Return the [X, Y] coordinate for the center point of the cell that contains the specified text.  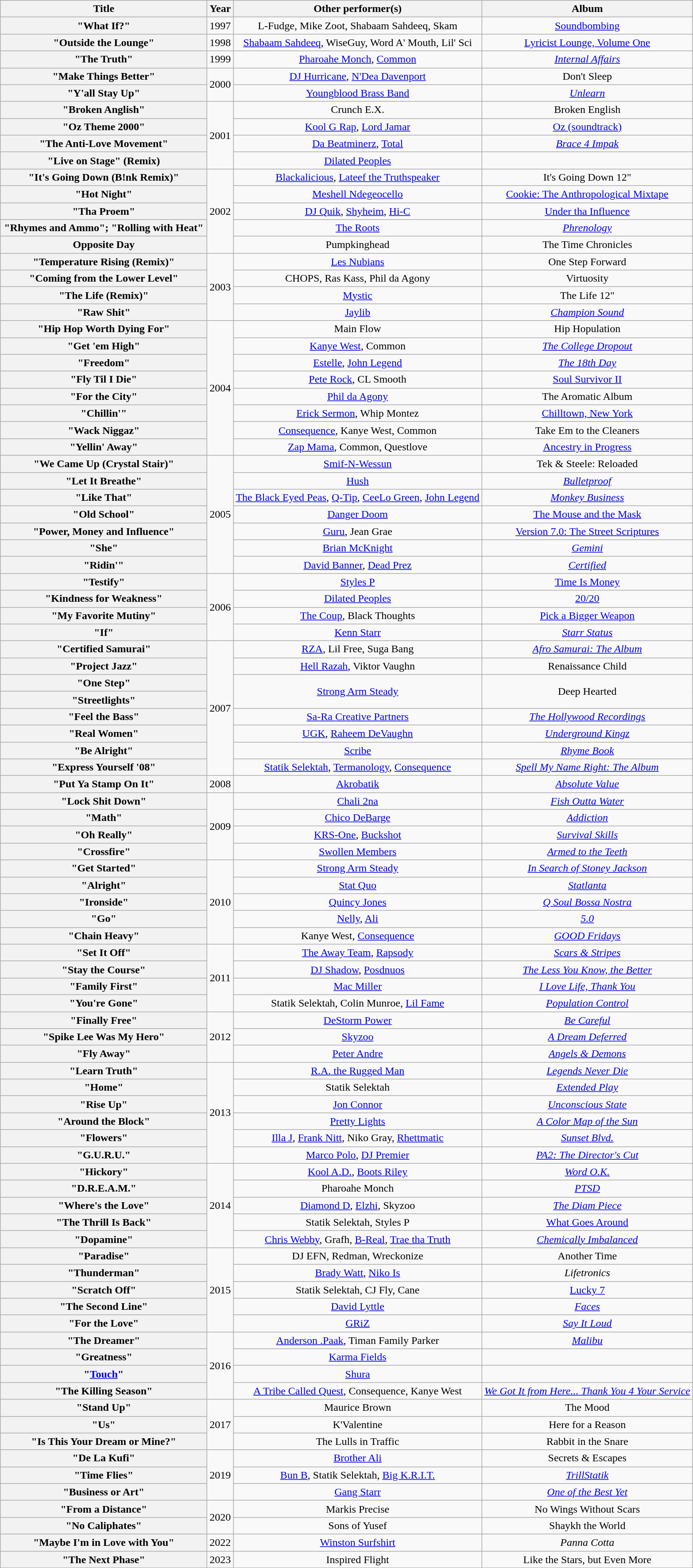
The Lulls in Traffic [358, 1441]
Hell Razah, Viktor Vaughn [358, 666]
Under tha Influence [587, 211]
Sunset Blvd. [587, 1138]
Maurice Brown [358, 1408]
"Hip Hop Worth Dying For" [104, 329]
"It's Going Down (B!nk Remix)" [104, 177]
Sa-Ra Creative Partners [358, 716]
Hip Hopulation [587, 329]
Brady Watt, Niko Is [358, 1273]
Youngblood Brass Band [358, 93]
"Let It Breathe" [104, 480]
"The Next Phase" [104, 1559]
Oz (soundtrack) [587, 127]
Scars & Stripes [587, 952]
Pumpkinghead [358, 245]
DJ Shadow, Posdnuos [358, 969]
Winston Surfshirt [358, 1542]
Say It Loud [587, 1324]
Underground Kingz [587, 733]
"Lock Shit Down" [104, 801]
"Family First" [104, 986]
"Stand Up" [104, 1408]
2013 [221, 1113]
"Chain Heavy" [104, 936]
"D.R.E.A.M." [104, 1189]
Statlanta [587, 885]
Erick Sermon, Whip Montez [358, 413]
"Outside the Lounge" [104, 43]
The Life 12" [587, 295]
Shaykh the World [587, 1525]
Be Careful [587, 1020]
Akrobatik [358, 784]
Bun B, Statik Selektah, Big K.R.I.T. [358, 1475]
"Hot Night" [104, 194]
Phil da Agony [358, 396]
The Less You Know, the Better [587, 969]
2014 [221, 1205]
"The Dreamer" [104, 1340]
Skyzoo [358, 1037]
The Diam Piece [587, 1205]
"Us" [104, 1425]
Sons of Yusef [358, 1525]
Survival Skills [587, 835]
2004 [221, 388]
"Like That" [104, 498]
"G.U.R.U." [104, 1155]
Peter Andre [358, 1054]
GRiZ [358, 1324]
2016 [221, 1366]
Statik Selektah, CJ Fly, Cane [358, 1290]
"Broken Anglish" [104, 110]
Shura [358, 1374]
"Where's the Love" [104, 1205]
Pretty Lights [358, 1121]
"Live on Stage" (Remix) [104, 160]
"Flowers" [104, 1138]
2008 [221, 784]
Armed to the Teeth [587, 852]
In Search of Stoney Jackson [587, 868]
"Put Ya Stamp On It" [104, 784]
Meshell Ndegeocello [358, 194]
CHOPS, Ras Kass, Phil da Agony [358, 279]
Extended Play [587, 1088]
"Is This Your Dream or Mine?" [104, 1441]
"Learn Truth" [104, 1071]
"What If?" [104, 26]
"Around the Block" [104, 1121]
Unconscious State [587, 1104]
Internal Affairs [587, 59]
The Mood [587, 1408]
2002 [221, 211]
"Stay the Course" [104, 969]
2017 [221, 1425]
R.A. the Rugged Man [358, 1071]
Rhyme Book [587, 751]
Anderson .Paak, Timan Family Parker [358, 1340]
Zap Mama, Common, Questlove [358, 447]
Statik Selektah [358, 1088]
2010 [221, 902]
"Go" [104, 919]
Nelly, Ali [358, 919]
"My Favorite Mutiny" [104, 616]
Secrets & Escapes [587, 1458]
Pick a Bigger Weapon [587, 616]
Gemini [587, 548]
2009 [221, 826]
"Old School" [104, 515]
2001 [221, 135]
Pharoahe Monch [358, 1189]
2020 [221, 1517]
2012 [221, 1037]
"Touch" [104, 1374]
"Ridin'" [104, 565]
"Get 'em High" [104, 346]
Panna Cotta [587, 1542]
"Finally Free" [104, 1020]
UGK, Raheem DeVaughn [358, 733]
Pharoahe Monch, Common [358, 59]
Broken English [587, 110]
"Yellin' Away" [104, 447]
"Fly Til I Die" [104, 379]
GOOD Fridays [587, 936]
Bulletproof [587, 480]
Here for a Reason [587, 1425]
Take Em to the Cleaners [587, 430]
"Be Alright" [104, 751]
2000 [221, 85]
"Business or Art" [104, 1492]
David Banner, Dead Prez [358, 565]
Stat Quo [358, 885]
Absolute Value [587, 784]
"Home" [104, 1088]
Unlearn [587, 93]
"Oz Theme 2000" [104, 127]
Album [587, 9]
Soundbombing [587, 26]
David Lyttle [358, 1307]
Faces [587, 1307]
"Maybe I'm in Love with You" [104, 1542]
"From a Distance" [104, 1509]
"Set It Off" [104, 952]
Kool A.D., Boots Riley [358, 1172]
Version 7.0: The Street Scriptures [587, 531]
Don't Sleep [587, 76]
The Coup, Black Thoughts [358, 616]
Monkey Business [587, 498]
Another Time [587, 1256]
5.0 [587, 919]
"One Step" [104, 683]
It's Going Down 12" [587, 177]
"You're Gone" [104, 1003]
"Y'all Stay Up" [104, 93]
"Math" [104, 818]
Markis Precise [358, 1509]
Brace 4 Impak [587, 143]
"Fly Away" [104, 1054]
"Thunderman" [104, 1273]
"Certified Samurai" [104, 649]
Brother Ali [358, 1458]
"Express Yourself '08" [104, 767]
Swollen Members [358, 852]
L-Fudge, Mike Zoot, Shabaam Sahdeeq, Skam [358, 26]
Chali 2na [358, 801]
Mac Miller [358, 986]
"Rise Up" [104, 1104]
Deep Hearted [587, 691]
Statik Selektah, Colin Munroe, Lil Fame [358, 1003]
2022 [221, 1542]
"The Thrill Is Back" [104, 1222]
"No Caliphates" [104, 1525]
Kanye West, Common [358, 346]
Other performer(s) [358, 9]
"Greatness" [104, 1357]
Karma Fields [358, 1357]
Quincy Jones [358, 902]
I Love Life, Thank You [587, 986]
"Ironside" [104, 902]
The Black Eyed Peas, Q-Tip, CeeLo Green, John Legend [358, 498]
Opposite Day [104, 245]
Chilltown, New York [587, 413]
PTSD [587, 1189]
"Tha Proem" [104, 211]
A Color Map of the Sun [587, 1121]
Shabaam Sahdeeq, WiseGuy, Word A' Mouth, Lil' Sci [358, 43]
"Crossfire" [104, 852]
Brian McKnight [358, 548]
"De La Kufi" [104, 1458]
The Away Team, Rapsody [358, 952]
A Tribe Called Quest, Consequence, Kanye West [358, 1391]
"If" [104, 632]
KRS-One, Buckshot [358, 835]
2023 [221, 1559]
We Got It from Here... Thank You 4 Your Service [587, 1391]
2006 [221, 607]
Scribe [358, 751]
1997 [221, 26]
"The Truth" [104, 59]
Danger Doom [358, 515]
"The Life (Remix)" [104, 295]
"Power, Money and Influence" [104, 531]
The College Dropout [587, 346]
The 18th Day [587, 363]
"Get Started" [104, 868]
Consequence, Kanye West, Common [358, 430]
Lucky 7 [587, 1290]
"Temperature Rising (Remix)" [104, 262]
Phrenology [587, 228]
The Time Chronicles [587, 245]
Time Is Money [587, 582]
K'Valentine [358, 1425]
2003 [221, 287]
RZA, Lil Free, Suga Bang [358, 649]
Virtuosity [587, 279]
"Dopamine" [104, 1239]
Gang Starr [358, 1492]
Crunch E.X. [358, 110]
Ancestry in Progress [587, 447]
Guru, Jean Grae [358, 531]
20/20 [587, 599]
A Dream Deferred [587, 1037]
2011 [221, 978]
Title [104, 9]
"Spike Lee Was My Hero" [104, 1037]
One Step Forward [587, 262]
Mystic [358, 295]
"For the City" [104, 396]
Spell My Name Right: The Album [587, 767]
Inspired Flight [358, 1559]
Q Soul Bossa Nostra [587, 902]
Main Flow [358, 329]
Champion Sound [587, 312]
Legends Never Die [587, 1071]
Soul Survivor II [587, 379]
Les Nubians [358, 262]
Blackalicious, Lateef the Truthspeaker [358, 177]
"Kindness for Weakness" [104, 599]
DJ EFN, Redman, Wreckonize [358, 1256]
Year [221, 9]
"Real Women" [104, 733]
Kool G Rap, Lord Jamar [358, 127]
"Paradise" [104, 1256]
Rabbit in the Snare [587, 1441]
Addiction [587, 818]
The Roots [358, 228]
The Hollywood Recordings [587, 716]
Chico DeBarge [358, 818]
2019 [221, 1475]
Jaylib [358, 312]
"The Second Line" [104, 1307]
Pete Rock, CL Smooth [358, 379]
Certified [587, 565]
Cookie: The Anthropological Mixtape [587, 194]
Renaissance Child [587, 666]
2015 [221, 1289]
"Chillin'" [104, 413]
"Wack Niggaz" [104, 430]
Malibu [587, 1340]
Diamond D, Elzhi, Skyzoo [358, 1205]
Afro Samurai: The Album [587, 649]
Jon Connor [358, 1104]
DJ Quik, Shyheim, Hi-C [358, 211]
Statik Selektah, Termanology, Consequence [358, 767]
"Raw Shit" [104, 312]
Chemically Imbalanced [587, 1239]
"For the Love" [104, 1324]
"She" [104, 548]
"Streetlights" [104, 700]
2007 [221, 708]
Smif-N-Wessun [358, 464]
Starr Status [587, 632]
The Aromatic Album [587, 396]
Marco Polo, DJ Premier [358, 1155]
DJ Hurricane, N'Dea Davenport [358, 76]
Lifetronics [587, 1273]
"Testify" [104, 582]
1998 [221, 43]
"Time Flies" [104, 1475]
1999 [221, 59]
Fish Outta Water [587, 801]
Tek & Steele: Reloaded [587, 464]
Kenn Starr [358, 632]
"Make Things Better" [104, 76]
"Coming from the Lower Level" [104, 279]
"Alright" [104, 885]
What Goes Around [587, 1222]
Word O.K. [587, 1172]
"Project Jazz" [104, 666]
PA2: The Director's Cut [587, 1155]
Population Control [587, 1003]
"Rhymes and Ammo"; "Rolling with Heat" [104, 228]
Estelle, John Legend [358, 363]
2005 [221, 514]
Hush [358, 480]
"The Anti-Love Movement" [104, 143]
TrillStatik [587, 1475]
"We Came Up (Crystal Stair)" [104, 464]
Angels & Demons [587, 1054]
Like the Stars, but Even More [587, 1559]
One of the Best Yet [587, 1492]
No Wings Without Scars [587, 1509]
"Feel the Bass" [104, 716]
"Freedom" [104, 363]
"Hickory" [104, 1172]
"Oh Really" [104, 835]
Chris Webby, Grafh, B-Real, Trae tha Truth [358, 1239]
"The Killing Season" [104, 1391]
Lyricist Lounge, Volume One [587, 43]
Kanye West, Consequence [358, 936]
Statik Selektah, Styles P [358, 1222]
Da Beatminerz, Total [358, 143]
Illa J, Frank Nitt, Niko Gray, Rhettmatic [358, 1138]
The Mouse and the Mask [587, 515]
DeStorm Power [358, 1020]
Styles P [358, 582]
"Scratch Off" [104, 1290]
